Provide the (X, Y) coordinate of the cell's center where the given text is located.  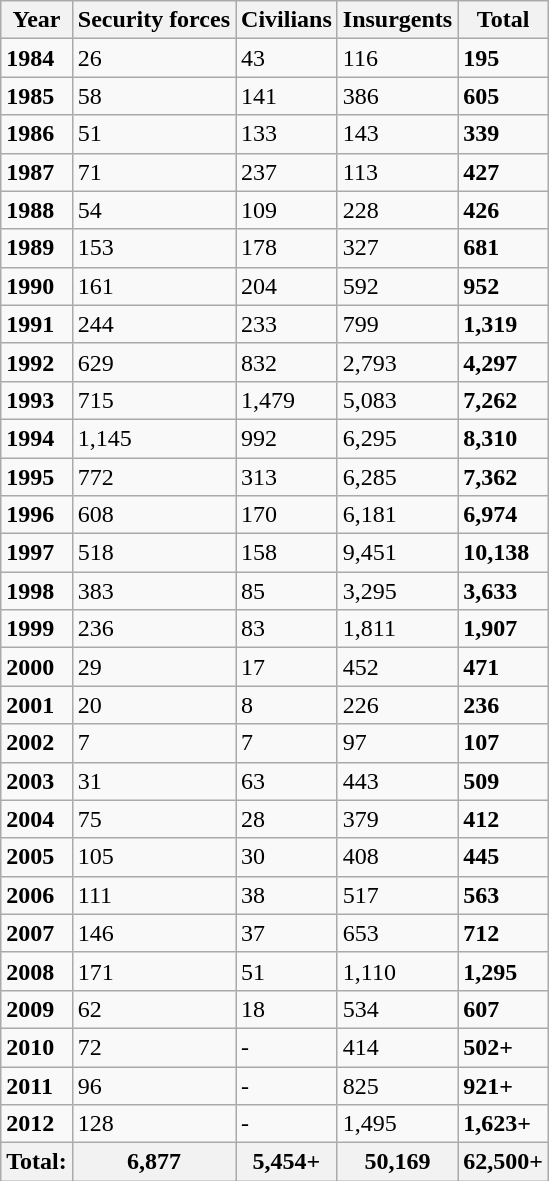
38 (287, 895)
681 (504, 248)
43 (287, 58)
1999 (37, 629)
1993 (37, 400)
992 (287, 438)
502+ (504, 1047)
1984 (37, 58)
62 (154, 1009)
445 (504, 857)
443 (397, 781)
412 (504, 819)
170 (287, 515)
2001 (37, 705)
228 (397, 210)
105 (154, 857)
2002 (37, 743)
7,262 (504, 400)
75 (154, 819)
85 (287, 591)
6,295 (397, 438)
653 (397, 933)
96 (154, 1085)
4,297 (504, 362)
2003 (37, 781)
1987 (37, 172)
5,454+ (287, 1162)
408 (397, 857)
2008 (37, 971)
143 (397, 134)
6,181 (397, 515)
313 (287, 477)
6,285 (397, 477)
3,633 (504, 591)
18 (287, 1009)
97 (397, 743)
1,907 (504, 629)
952 (504, 286)
226 (397, 705)
8 (287, 705)
71 (154, 172)
8,310 (504, 438)
30 (287, 857)
54 (154, 210)
339 (504, 134)
111 (154, 895)
1994 (37, 438)
2007 (37, 933)
233 (287, 324)
20 (154, 705)
237 (287, 172)
204 (287, 286)
113 (397, 172)
534 (397, 1009)
832 (287, 362)
Total: (37, 1162)
128 (154, 1124)
605 (504, 96)
1,319 (504, 324)
Year (37, 20)
Security forces (154, 20)
109 (287, 210)
7,362 (504, 477)
608 (154, 515)
517 (397, 895)
50,169 (397, 1162)
2005 (37, 857)
509 (504, 781)
63 (287, 781)
1997 (37, 553)
72 (154, 1047)
1986 (37, 134)
629 (154, 362)
426 (504, 210)
1,110 (397, 971)
244 (154, 324)
1990 (37, 286)
563 (504, 895)
712 (504, 933)
414 (397, 1047)
327 (397, 248)
799 (397, 324)
6,974 (504, 515)
1989 (37, 248)
153 (154, 248)
171 (154, 971)
518 (154, 553)
1,479 (287, 400)
3,295 (397, 591)
10,138 (504, 553)
386 (397, 96)
1,811 (397, 629)
58 (154, 96)
1985 (37, 96)
471 (504, 667)
1996 (37, 515)
2,793 (397, 362)
9,451 (397, 553)
2009 (37, 1009)
427 (504, 172)
158 (287, 553)
2012 (37, 1124)
715 (154, 400)
1998 (37, 591)
2004 (37, 819)
37 (287, 933)
Civilians (287, 20)
Insurgents (397, 20)
592 (397, 286)
921+ (504, 1085)
825 (397, 1085)
2010 (37, 1047)
383 (154, 591)
146 (154, 933)
2011 (37, 1085)
1992 (37, 362)
Total (504, 20)
452 (397, 667)
62,500+ (504, 1162)
178 (287, 248)
6,877 (154, 1162)
2000 (37, 667)
195 (504, 58)
133 (287, 134)
1,495 (397, 1124)
161 (154, 286)
83 (287, 629)
607 (504, 1009)
5,083 (397, 400)
17 (287, 667)
26 (154, 58)
29 (154, 667)
379 (397, 819)
141 (287, 96)
1991 (37, 324)
31 (154, 781)
1,623+ (504, 1124)
28 (287, 819)
1995 (37, 477)
2006 (37, 895)
1,295 (504, 971)
1988 (37, 210)
116 (397, 58)
1,145 (154, 438)
772 (154, 477)
107 (504, 743)
